Extract the (x, y) coordinate from the center of the cell holding the provided text.  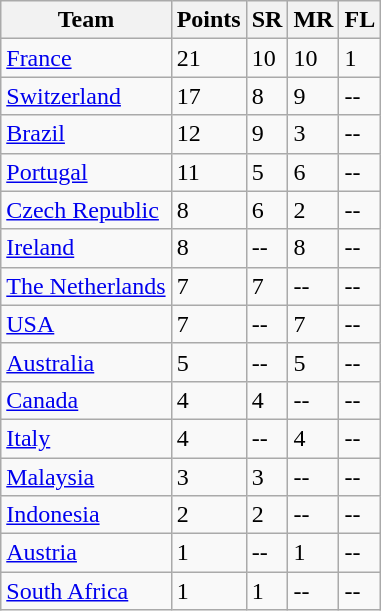
Brazil (86, 134)
12 (208, 134)
Malaysia (86, 477)
FL (360, 20)
The Netherlands (86, 286)
Team (86, 20)
USA (86, 324)
21 (208, 58)
Czech Republic (86, 210)
Switzerland (86, 96)
Portugal (86, 172)
11 (208, 172)
17 (208, 96)
South Africa (86, 591)
SR (267, 20)
Indonesia (86, 515)
Canada (86, 400)
Points (208, 20)
Austria (86, 553)
Italy (86, 438)
France (86, 58)
Australia (86, 362)
MR (314, 20)
Ireland (86, 248)
